Detect which cell encompasses the target text, then output its [X, Y] center coordinate. 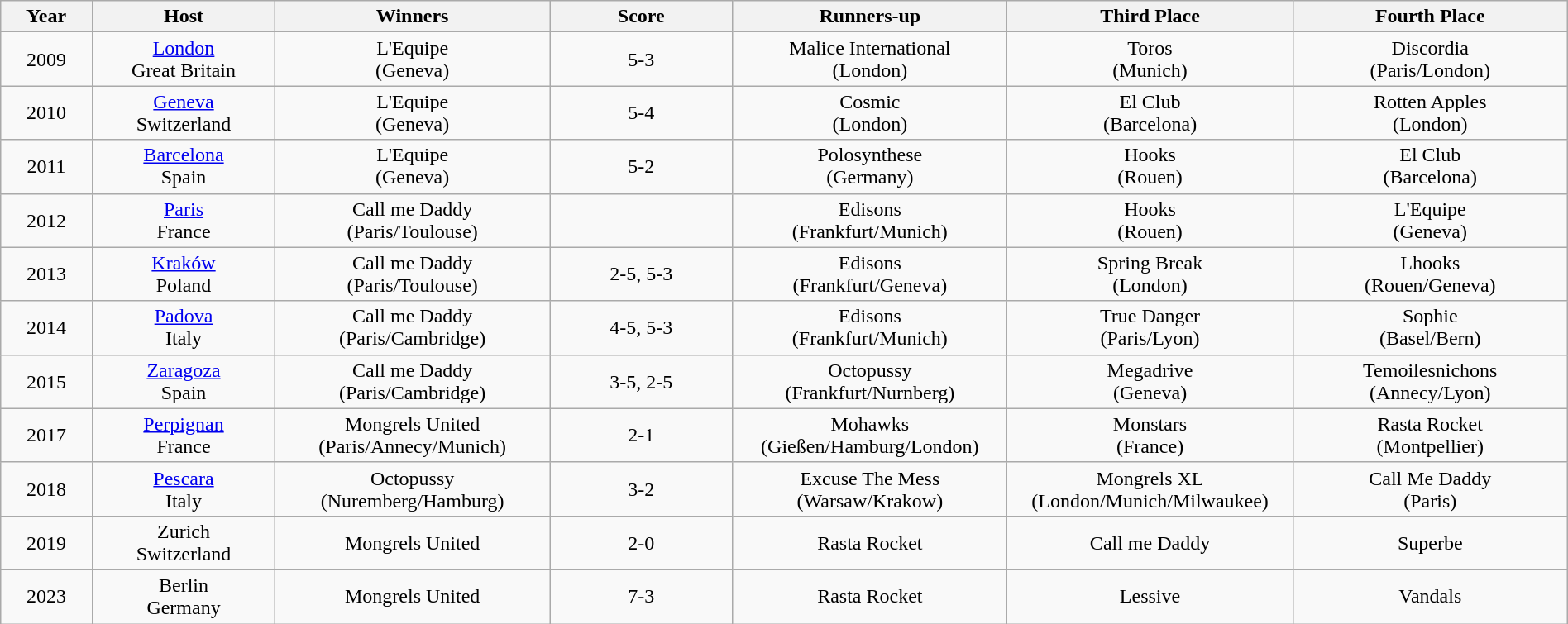
Host [184, 17]
Score [642, 17]
2017 [46, 435]
2019 [46, 542]
Barcelona Spain [184, 167]
2010 [46, 112]
Edisons (Frankfurt/Geneva) [870, 274]
Call me Daddy [1150, 542]
Excuse The Mess (Warsaw/Krakow) [870, 489]
2013 [46, 274]
Malice International (London) [870, 60]
Call Me Daddy (Paris) [1430, 489]
Sophie (Basel/Bern) [1430, 327]
Lhooks (Rouen/Geneva) [1430, 274]
3-2 [642, 489]
Runners-up [870, 17]
Geneva Switzerland [184, 112]
Padova Italy [184, 327]
2-0 [642, 542]
5-2 [642, 167]
5-3 [642, 60]
2015 [46, 382]
2014 [46, 327]
Vandals [1430, 597]
Toros (Munich) [1150, 60]
Zaragoza Spain [184, 382]
7-3 [642, 597]
5-4 [642, 112]
Mohawks (Gießen/Hamburg/London) [870, 435]
2009 [46, 60]
Polosynthese (Germany) [870, 167]
Mongrels United (Paris/Annecy/Munich) [413, 435]
Mongrels XL(London/Munich/Milwaukee) [1150, 489]
Pescara Italy [184, 489]
True Danger (Paris/Lyon) [1150, 327]
2-5, 5-3 [642, 274]
Spring Break (London) [1150, 274]
Paris France [184, 220]
Winners [413, 17]
Temoilesnichons (Annecy/Lyon) [1430, 382]
2011 [46, 167]
Zurich Switzerland [184, 542]
Superbe [1430, 542]
Cosmic (London) [870, 112]
Fourth Place [1430, 17]
London Great Britain [184, 60]
Third Place [1150, 17]
Berlin Germany [184, 597]
Octopussy (Nuremberg/Hamburg) [413, 489]
Perpignan France [184, 435]
Octopussy (Frankfurt/Nurnberg) [870, 382]
Monstars (France) [1150, 435]
Discordia (Paris/London) [1430, 60]
3-5, 2-5 [642, 382]
Megadrive (Geneva) [1150, 382]
Rotten Apples (London) [1430, 112]
4-5, 5-3 [642, 327]
Kraków Poland [184, 274]
2023 [46, 597]
2-1 [642, 435]
2012 [46, 220]
Rasta Rocket (Montpellier) [1430, 435]
Lessive [1150, 597]
Year [46, 17]
2018 [46, 489]
